Capture the cell that displays the provided text and extract its [X, Y] central coordinate. 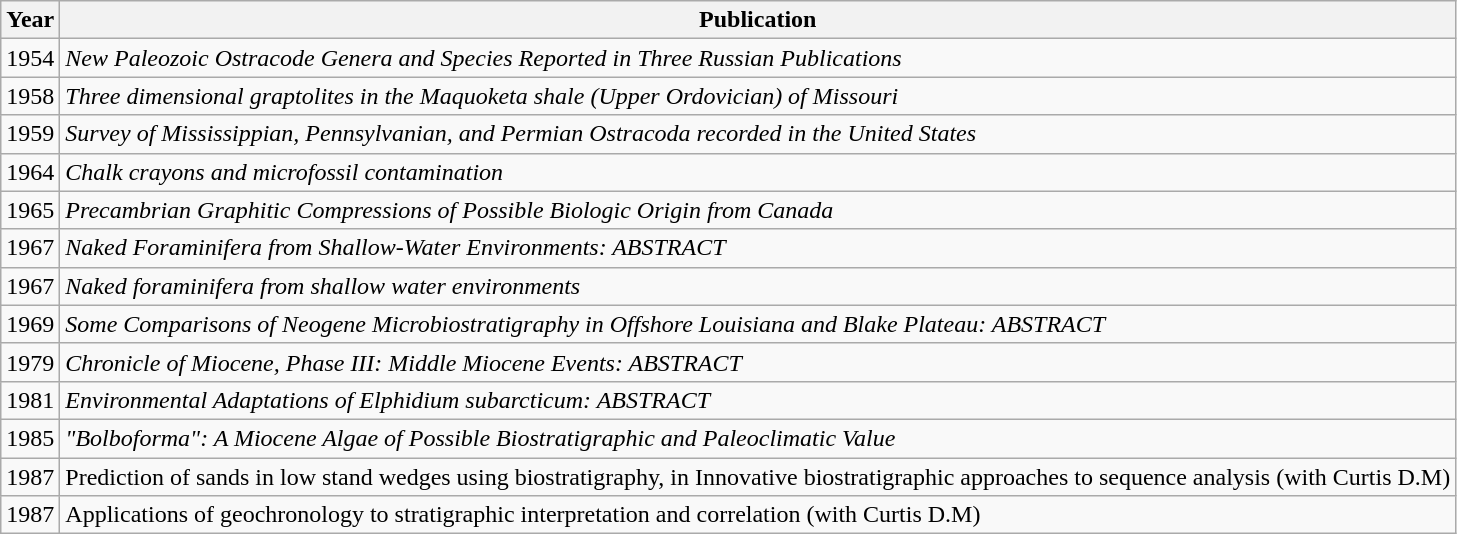
Environmental Adaptations of Elphidium subarcticum: ABSTRACT [758, 400]
Naked foraminifera from shallow water environments [758, 286]
1985 [30, 438]
1969 [30, 324]
1959 [30, 134]
Chalk crayons and microfossil contamination [758, 172]
Precambrian Graphitic Compressions of Possible Biologic Origin from Canada [758, 210]
Applications of geochronology to stratigraphic interpretation and correlation (with Curtis D.M) [758, 515]
Some Comparisons of Neogene Microbiostratigraphy in Offshore Louisiana and Blake Plateau: ABSTRACT [758, 324]
Naked Foraminifera from Shallow-Water Environments: ABSTRACT [758, 248]
Year [30, 20]
1979 [30, 362]
"Bolboforma": A Miocene Algae of Possible Biostratigraphic and Paleoclimatic Value [758, 438]
Three dimensional graptolites in the Maquoketa shale (Upper Ordovician) of Missouri [758, 96]
1954 [30, 58]
1965 [30, 210]
1981 [30, 400]
New Paleozoic Ostracode Genera and Species Reported in Three Russian Publications [758, 58]
Publication [758, 20]
1964 [30, 172]
Prediction of sands in low stand wedges using biostratigraphy, in Innovative biostratigraphic approaches to sequence analysis (with Curtis D.M) [758, 477]
Chronicle of Miocene, Phase III: Middle Miocene Events: ABSTRACT [758, 362]
Survey of Mississippian, Pennsylvanian, and Permian Ostracoda recorded in the United States [758, 134]
1958 [30, 96]
